Find where the given text appears and provide that cell's center as (X, Y) coordinate. 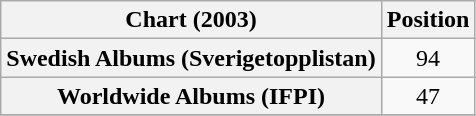
Swedish Albums (Sverigetopplistan) (191, 58)
Worldwide Albums (IFPI) (191, 96)
Position (428, 20)
94 (428, 58)
Chart (2003) (191, 20)
47 (428, 96)
